Detect which cell encompasses the target text, then output its [X, Y] center coordinate. 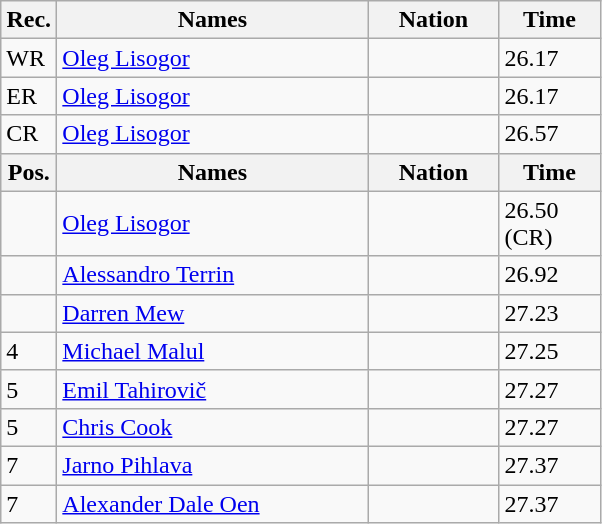
Jarno Pihlava [212, 465]
26.57 [550, 134]
26.92 [550, 275]
Alessandro Terrin [212, 275]
4 [29, 351]
Alexander Dale Oen [212, 503]
Darren Mew [212, 313]
ER [29, 96]
27.25 [550, 351]
26.50 (CR) [550, 224]
WR [29, 58]
Pos. [29, 172]
CR [29, 134]
27.23 [550, 313]
Emil Tahirovič [212, 389]
Rec. [29, 20]
Chris Cook [212, 427]
Michael Malul [212, 351]
